Scan for the cell matching the given text and deliver its (x, y) coordinate at center. 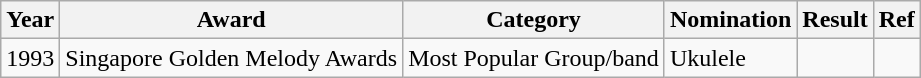
Result (835, 20)
Ref (896, 20)
Most Popular Group/band (534, 58)
Year (30, 20)
1993 (30, 58)
Nomination (730, 20)
Ukulele (730, 58)
Category (534, 20)
Singapore Golden Melody Awards (232, 58)
Award (232, 20)
